Output the [x, y] coordinate of the center of the cell containing the given text.  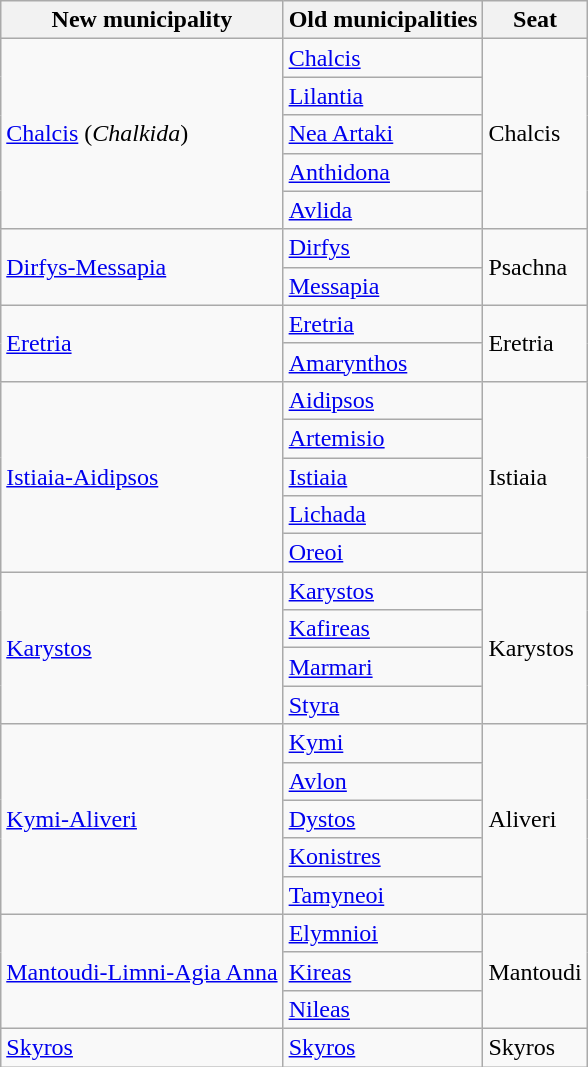
Marmari [383, 667]
Mantoudi-Limni-Agia Anna [142, 971]
Kymi-Aliveri [142, 819]
Dirfys [383, 248]
Kireas [383, 971]
Elymnioi [383, 933]
Tamyneoi [383, 895]
Messapia [383, 286]
Dystos [383, 819]
Seat [535, 20]
Aidipsos [383, 400]
Chalcis (Chalkida) [142, 134]
Kafireas [383, 629]
Psachna [535, 267]
Lilantia [383, 96]
Mantoudi [535, 971]
Artemisio [383, 438]
Lichada [383, 515]
Amarynthos [383, 362]
Nileas [383, 1009]
Dirfys-Messapia [142, 267]
Anthidona [383, 172]
Istiaia-Aidipsos [142, 476]
Oreoi [383, 553]
Old municipalities [383, 20]
Avlon [383, 781]
New municipality [142, 20]
Kymi [383, 743]
Konistres [383, 857]
Aliveri [535, 819]
Styra [383, 705]
Avlida [383, 210]
Nea Artaki [383, 134]
